Output the [X, Y] coordinate of the center of the cell containing the given text.  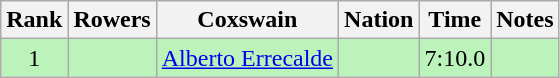
Coxswain [247, 20]
Rank [34, 20]
Notes [525, 20]
Time [455, 20]
Nation [379, 20]
Rowers [112, 20]
7:10.0 [455, 58]
1 [34, 58]
Alberto Errecalde [247, 58]
